Find where the given text appears and provide that cell's center as [x, y] coordinate. 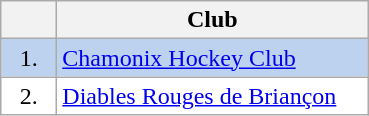
Club [212, 20]
2. [29, 96]
1. [29, 58]
Diables Rouges de Briançon [212, 96]
Chamonix Hockey Club [212, 58]
